Scan for the cell matching the given text and deliver its (X, Y) coordinate at center. 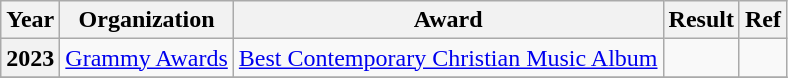
Best Contemporary Christian Music Album (448, 58)
Year (30, 20)
Organization (147, 20)
Ref (762, 20)
Grammy Awards (147, 58)
2023 (30, 58)
Result (701, 20)
Award (448, 20)
